Return the [X, Y] coordinate for the center point of the cell that contains the specified text.  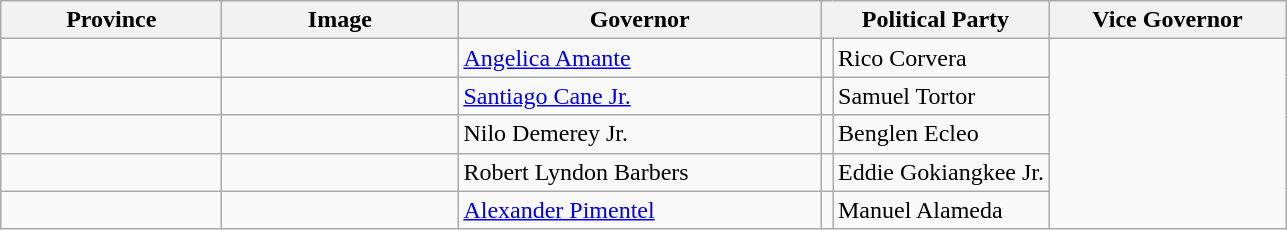
Samuel Tortor [940, 96]
Political Party [935, 20]
Robert Lyndon Barbers [640, 172]
Rico Corvera [940, 58]
Governor [640, 20]
Santiago Cane Jr. [640, 96]
Eddie Gokiangkee Jr. [940, 172]
Manuel Alameda [940, 210]
Nilo Demerey Jr. [640, 134]
Benglen Ecleo [940, 134]
Image [340, 20]
Vice Governor [1168, 20]
Alexander Pimentel [640, 210]
Province [112, 20]
Angelica Amante [640, 58]
